Scan for the cell matching the given text and deliver its [x, y] coordinate at center. 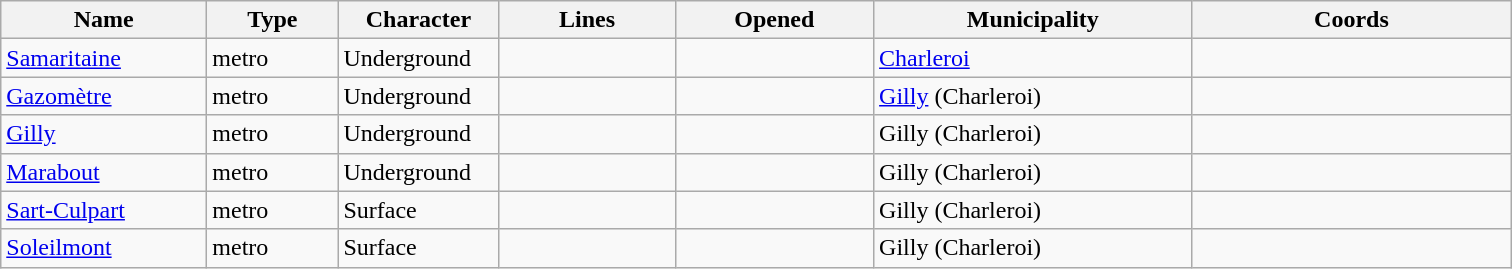
Opened [774, 20]
Type [272, 20]
Municipality [1034, 20]
Gazomètre [104, 96]
Lines [587, 20]
Character [418, 20]
Coords [1352, 20]
Name [104, 20]
Charleroi [1034, 58]
Samaritaine [104, 58]
Marabout [104, 172]
Soleilmont [104, 248]
Gilly [104, 134]
Sart-Culpart [104, 210]
